Pinpoint the cell where the given text exists, returning its (X, Y) midpoint coordinate. 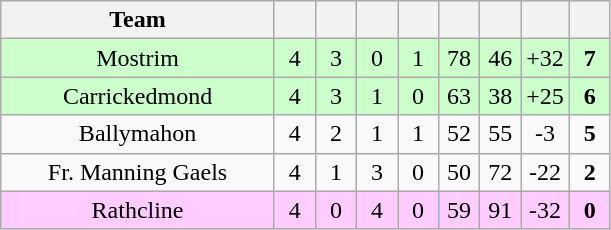
38 (500, 96)
63 (460, 96)
46 (500, 58)
72 (500, 172)
+25 (546, 96)
7 (590, 58)
Team (138, 20)
55 (500, 134)
52 (460, 134)
50 (460, 172)
Mostrim (138, 58)
78 (460, 58)
+32 (546, 58)
5 (590, 134)
Ballymahon (138, 134)
Fr. Manning Gaels (138, 172)
Rathcline (138, 210)
-22 (546, 172)
-32 (546, 210)
91 (500, 210)
59 (460, 210)
6 (590, 96)
-3 (546, 134)
Carrickedmond (138, 96)
